Identify which cell holds the provided text, then report its (X, Y) central coordinate. 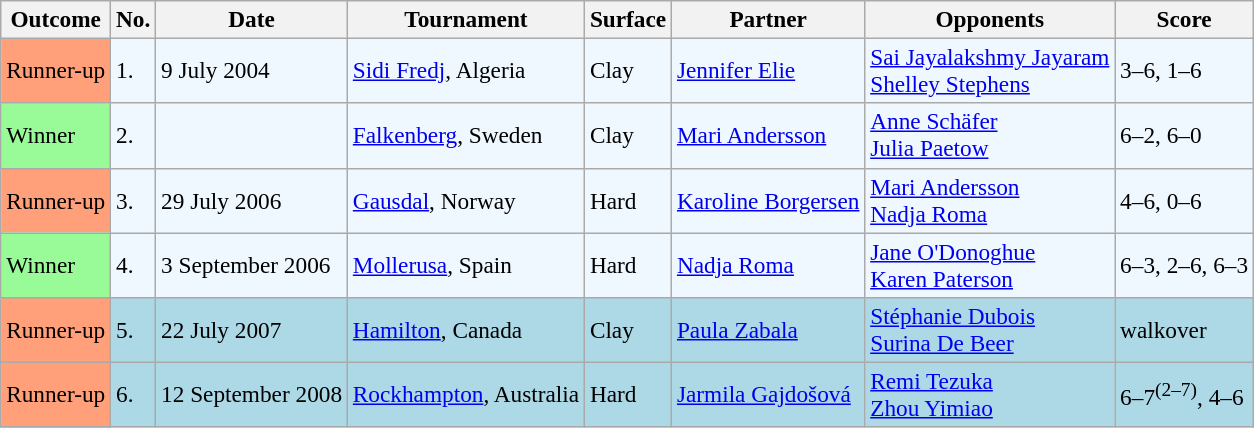
Karoline Borgersen (768, 200)
Mollerusa, Spain (466, 264)
Stéphanie Dubois Surina De Beer (990, 330)
Mari Andersson (768, 136)
No. (134, 19)
Gausdal, Norway (466, 200)
walkover (1184, 330)
Rockhampton, Australia (466, 394)
Sai Jayalakshmy Jayaram Shelley Stephens (990, 70)
6–2, 6–0 (1184, 136)
3–6, 1–6 (1184, 70)
1. (134, 70)
Score (1184, 19)
Opponents (990, 19)
4–6, 0–6 (1184, 200)
6–3, 2–6, 6–3 (1184, 264)
Remi Tezuka Zhou Yimiao (990, 394)
6. (134, 394)
Sidi Fredj, Algeria (466, 70)
Jane O'Donoghue Karen Paterson (990, 264)
9 July 2004 (252, 70)
4. (134, 264)
6–7(2–7), 4–6 (1184, 394)
Jarmila Gajdošová (768, 394)
Partner (768, 19)
Tournament (466, 19)
12 September 2008 (252, 394)
3 September 2006 (252, 264)
Mari Andersson Nadja Roma (990, 200)
Date (252, 19)
2. (134, 136)
Jennifer Elie (768, 70)
Outcome (56, 19)
Surface (628, 19)
29 July 2006 (252, 200)
Nadja Roma (768, 264)
Hamilton, Canada (466, 330)
Falkenberg, Sweden (466, 136)
22 July 2007 (252, 330)
Anne Schäfer Julia Paetow (990, 136)
5. (134, 330)
Paula Zabala (768, 330)
3. (134, 200)
